Locate the cell with the specified text and output its [x, y] center coordinate. 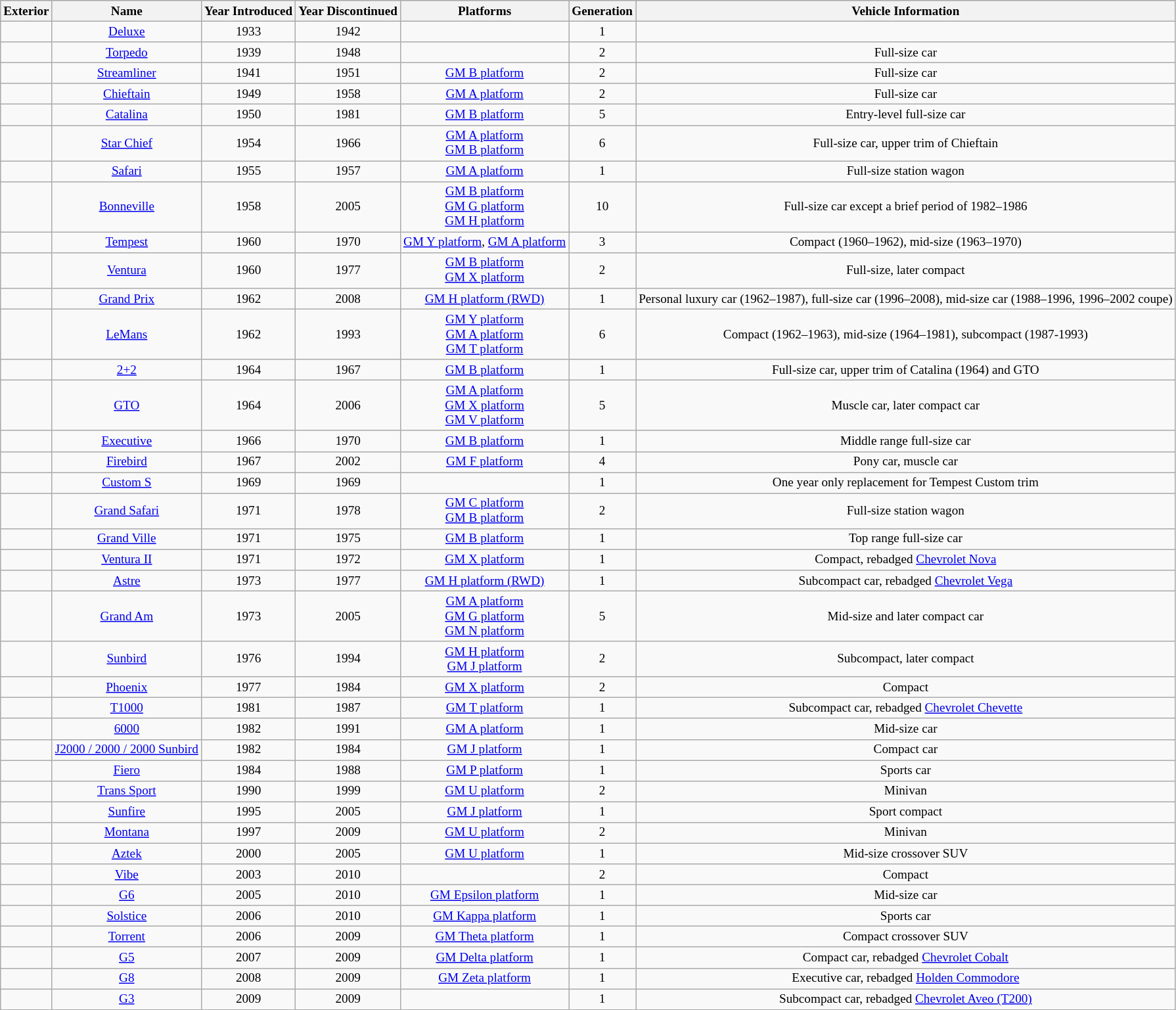
1942 [348, 32]
Year Discontinued [348, 11]
1988 [348, 770]
GM Delta platform [484, 957]
1957 [348, 172]
GM Y platformGM A platformGM T platform [484, 334]
Custom S [126, 482]
Generation [602, 11]
Subcompact, later compact [906, 659]
1991 [348, 729]
Mid-size and later compact car [906, 616]
GM Y platform, GM A platform [484, 242]
1972 [348, 560]
GM Theta platform [484, 937]
1933 [248, 32]
Middle range full-size car [906, 441]
Full-size car, upper trim of Catalina (1964) and GTO [906, 370]
Deluxe [126, 32]
Year Introduced [248, 11]
Sunfire [126, 812]
Compact, rebadged Chevrolet Nova [906, 560]
Tempest [126, 242]
1955 [248, 172]
2003 [248, 875]
Phoenix [126, 687]
Solstice [126, 916]
2002 [348, 462]
Grand Am [126, 616]
Firebird [126, 462]
1978 [348, 511]
GTO [126, 406]
Streamliner [126, 73]
Trans Sport [126, 791]
1975 [348, 539]
2+2 [126, 370]
1950 [248, 115]
G8 [126, 978]
Ventura [126, 270]
Safari [126, 172]
Full-size, later compact [906, 270]
Platforms [484, 11]
1941 [248, 73]
Astre [126, 581]
3 [602, 242]
1994 [348, 659]
Star Chief [126, 143]
G6 [126, 895]
GM A platformGM G platformGM N platform [484, 616]
Montana [126, 833]
Ventura II [126, 560]
1987 [348, 708]
Top range full-size car [906, 539]
GM B platformGM G platformGM H platform [484, 206]
Catalina [126, 115]
10 [602, 206]
Subcompact car, rebadged Chevrolet Chevette [906, 708]
GM Zeta platform [484, 978]
1999 [348, 791]
LeMans [126, 334]
Executive car, rebadged Holden Commodore [906, 978]
Bonneville [126, 206]
Torrent [126, 937]
Exterior [26, 11]
GM T platform [484, 708]
4 [602, 462]
Sport compact [906, 812]
GM P platform [484, 770]
Muscle car, later compact car [906, 406]
Chieftain [126, 94]
Pony car, muscle car [906, 462]
1949 [248, 94]
2007 [248, 957]
G5 [126, 957]
Compact car, rebadged Chevrolet Cobalt [906, 957]
2000 [248, 854]
Entry-level full-size car [906, 115]
Aztek [126, 854]
Name [126, 11]
GM C platformGM B platform [484, 511]
1939 [248, 53]
Compact crossover SUV [906, 937]
Mid-size crossover SUV [906, 854]
GM B platformGM X platform [484, 270]
GM Epsilon platform [484, 895]
1997 [248, 833]
1993 [348, 334]
T1000 [126, 708]
Compact (1962–1963), mid-size (1964–1981), subcompact (1987-1993) [906, 334]
Executive [126, 441]
Full-size car except a brief period of 1982–1986 [906, 206]
J2000 / 2000 / 2000 Sunbird [126, 750]
1995 [248, 812]
Subcompact car, rebadged Chevrolet Aveo (T200) [906, 999]
1976 [248, 659]
Compact (1960–1962), mid-size (1963–1970) [906, 242]
Grand Prix [126, 299]
One year only replacement for Tempest Custom trim [906, 482]
Personal luxury car (1962–1987), full-size car (1996–2008), mid-size car (1988–1996, 1996–2002 coupe) [906, 299]
Compact car [906, 750]
Torpedo [126, 53]
Fiero [126, 770]
Grand Safari [126, 511]
Vehicle Information [906, 11]
Subcompact car, rebadged Chevrolet Vega [906, 581]
GM A platformGM B platform [484, 143]
GM H platformGM J platform [484, 659]
1954 [248, 143]
Full-size car, upper trim of Chieftain [906, 143]
1951 [348, 73]
GM A platformGM X platformGM V platform [484, 406]
Grand Ville [126, 539]
G3 [126, 999]
1948 [348, 53]
GM F platform [484, 462]
1990 [248, 791]
Sunbird [126, 659]
Vibe [126, 875]
6000 [126, 729]
GM Kappa platform [484, 916]
